Return the [x, y] coordinate for the center point of the cell that contains the specified text.  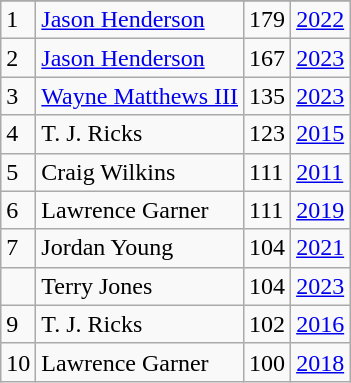
2011 [320, 172]
179 [268, 20]
Jordan Young [140, 248]
2015 [320, 134]
10 [18, 362]
4 [18, 134]
1 [18, 20]
2022 [320, 20]
2021 [320, 248]
Wayne Matthews III [140, 96]
167 [268, 58]
3 [18, 96]
2019 [320, 210]
2 [18, 58]
Terry Jones [140, 286]
Craig Wilkins [140, 172]
102 [268, 324]
135 [268, 96]
5 [18, 172]
100 [268, 362]
6 [18, 210]
123 [268, 134]
2016 [320, 324]
7 [18, 248]
2018 [320, 362]
9 [18, 324]
